Search for the cell housing the specified text and yield its [x, y] center coordinate. 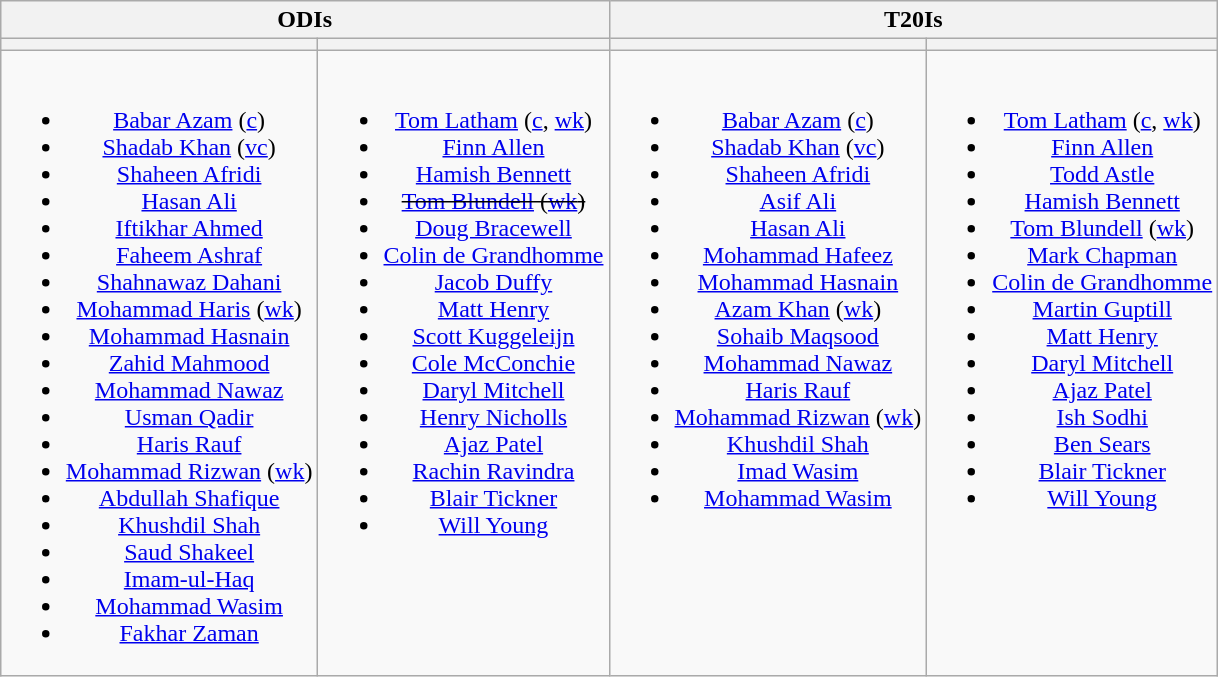
T20Is [914, 20]
ODIs [304, 20]
